From the cell containing the given text, extract its center point as [x, y] coordinate. 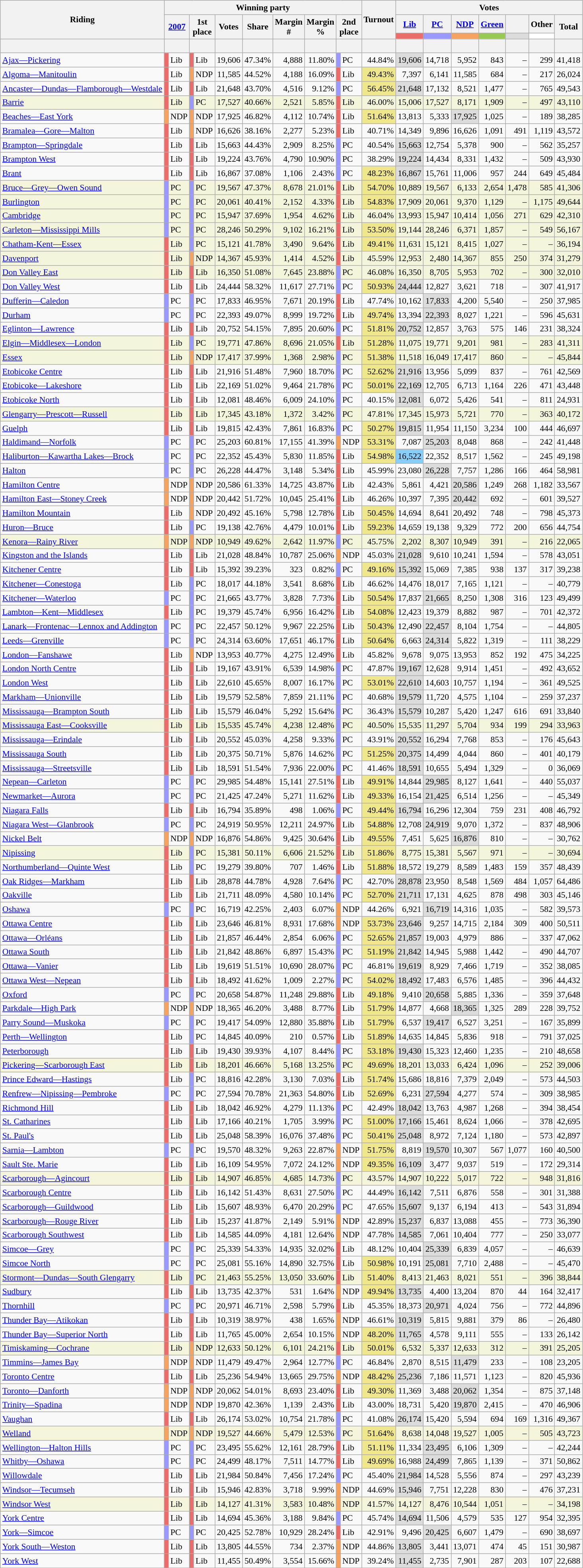
44.09% [258, 1235]
45.75% [379, 542]
2,909 [289, 145]
46,792 [569, 811]
5,815 [437, 1320]
5,479 [289, 1433]
12,161 [289, 1448]
45,373 [569, 513]
1,249 [492, 485]
6,576 [464, 980]
21.11% [321, 697]
7,385 [464, 570]
Beaches—East York [82, 117]
5,494 [464, 768]
23,205 [569, 1363]
Share [258, 27]
7,757 [464, 471]
43.00% [379, 1405]
10,929 [289, 1533]
42.76% [258, 527]
357 [542, 867]
176 [542, 740]
8,999 [289, 315]
23,080 [410, 471]
8,104 [464, 627]
44.55% [258, 1547]
957 [492, 174]
7,751 [437, 1490]
43.76% [258, 159]
45,146 [569, 895]
55,037 [569, 782]
5,271 [289, 796]
24.21% [321, 1348]
44,432 [569, 980]
1.65% [321, 1320]
830 [492, 1490]
20.29% [321, 1207]
55.62% [258, 1448]
46.82% [258, 117]
9,329 [464, 527]
52.78% [258, 1533]
283 [542, 343]
307 [542, 287]
100 [517, 428]
51.88% [379, 867]
1,091 [492, 131]
7,186 [437, 1377]
701 [542, 612]
9,263 [289, 1150]
35,899 [569, 1023]
7,165 [464, 584]
39,573 [569, 910]
7,466 [464, 966]
297 [542, 1476]
690 [542, 1533]
6,141 [437, 74]
7,895 [289, 329]
12,827 [437, 287]
27.71% [321, 287]
7,859 [289, 697]
1,221 [492, 315]
41.87% [258, 1221]
Total [569, 27]
11,006 [464, 174]
22.87% [321, 1150]
870 [492, 1292]
172 [542, 1164]
378 [542, 1122]
33,963 [569, 726]
Ottawa South [82, 952]
24.10% [321, 400]
50.54% [379, 598]
Other [542, 24]
15,461 [437, 1122]
43.87% [321, 485]
46,906 [569, 1405]
8,705 [437, 273]
47.87% [379, 669]
48,439 [569, 867]
32,010 [569, 273]
50.49% [258, 1561]
38,229 [569, 641]
4,575 [464, 697]
13,956 [437, 372]
4,258 [289, 740]
17,483 [437, 980]
37,648 [569, 995]
14,434 [437, 159]
8,631 [289, 1193]
25.41% [321, 499]
52.58% [258, 697]
2,521 [289, 103]
49.44% [379, 811]
476 [542, 1490]
Oak Ridges—Markham [82, 881]
7,861 [289, 428]
691 [542, 711]
38.97% [258, 1320]
578 [542, 556]
2,152 [289, 202]
12.64% [321, 1235]
244 [517, 174]
855 [492, 258]
Ajax—Pickering [82, 60]
1,194 [492, 683]
16,076 [289, 1136]
40.77% [258, 655]
35.88% [321, 1023]
54.15% [258, 329]
44.84% [379, 60]
43,110 [569, 103]
1,336 [492, 995]
509 [542, 159]
37,025 [569, 1037]
54.48% [258, 782]
41.08% [379, 1419]
6,424 [464, 1065]
287 [492, 1561]
1,754 [492, 627]
16,988 [410, 1462]
1,268 [492, 1108]
Haldimand—Norfolk [82, 442]
37.69% [258, 216]
Leeds—Grenville [82, 641]
12.49% [321, 655]
11,571 [464, 1377]
868 [492, 442]
24.97% [321, 825]
10.15% [321, 1334]
42.37% [258, 1292]
7,395 [437, 499]
1,857 [492, 230]
17,651 [289, 641]
45,844 [569, 358]
5.85% [321, 103]
0.82% [321, 570]
2ndplace [349, 27]
8,775 [410, 853]
5,337 [437, 1348]
18,373 [410, 1306]
1,594 [492, 556]
16.42% [321, 612]
47.74% [379, 301]
10,241 [464, 556]
5,567 [464, 853]
981 [492, 343]
582 [542, 910]
1,286 [492, 471]
9,111 [464, 1334]
48.84% [258, 556]
10.14% [321, 895]
10,162 [410, 301]
25.06% [321, 556]
11,334 [410, 1448]
45.43% [258, 457]
987 [492, 612]
46.71% [258, 1306]
4,188 [289, 74]
1,051 [492, 1504]
438 [289, 1320]
13,665 [289, 1377]
491 [517, 131]
4,516 [289, 89]
Parry Sound—Muskoka [82, 1023]
9,896 [437, 131]
192 [517, 655]
5.79% [321, 1306]
49.91% [379, 782]
45,643 [569, 740]
11,518 [410, 358]
216 [542, 542]
5,876 [289, 754]
810 [492, 839]
10,397 [410, 499]
38,985 [569, 1094]
718 [492, 287]
39.24% [379, 1561]
1,562 [492, 457]
8,624 [464, 1122]
3.42% [321, 414]
13,763 [437, 1108]
1,035 [492, 910]
12,460 [464, 1051]
1.46% [321, 867]
886 [492, 938]
11.80% [321, 60]
Guelph [82, 428]
9,137 [437, 1207]
1,129 [492, 202]
8,696 [289, 343]
1,164 [492, 386]
Timmins—James Bay [82, 1363]
18,731 [410, 1405]
16,522 [410, 457]
Don Valley West [82, 287]
7,087 [410, 442]
44.18% [258, 584]
52.62% [379, 372]
6,106 [464, 1448]
1,479 [492, 1533]
38,697 [569, 1533]
734 [289, 1547]
5,378 [464, 145]
11,248 [289, 995]
Thunder Bay—Atikokan [82, 1320]
1,414 [289, 258]
Haliburton—Kawartha Lakes—Brock [82, 457]
1,104 [492, 697]
9,425 [289, 839]
Ottawa—Orléans [82, 938]
51.54% [258, 768]
4.52% [321, 258]
4,685 [289, 1179]
46,697 [569, 428]
41,311 [569, 343]
53.18% [379, 1051]
9,914 [464, 669]
36,194 [569, 244]
53.01% [379, 683]
51.00% [379, 1122]
40.15% [379, 400]
3,621 [464, 287]
8,521 [464, 89]
Windsor West [82, 1504]
6,956 [289, 612]
14,725 [289, 485]
Simcoe North [82, 1264]
30,762 [569, 839]
6.07% [321, 910]
759 [492, 811]
Elgin—Middlesex—London [82, 343]
54.94% [258, 1377]
48.93% [258, 1207]
42,244 [569, 1448]
363 [542, 414]
1,329 [492, 768]
1,077 [517, 1150]
5,292 [289, 711]
12,953 [410, 258]
9,678 [410, 655]
7.03% [321, 1080]
13,088 [464, 1221]
44.49% [379, 1193]
Welland [82, 1433]
17.68% [321, 924]
107 [542, 1561]
374 [542, 258]
684 [492, 74]
3,718 [289, 1490]
3,234 [492, 428]
748 [492, 513]
7,379 [464, 1080]
4,888 [289, 60]
14,877 [410, 1009]
7,645 [289, 273]
42.91% [379, 1533]
6,072 [437, 400]
5,168 [289, 1065]
10,414 [464, 216]
54.95% [258, 1164]
4,181 [289, 1235]
3,148 [289, 471]
48,658 [569, 1051]
379 [492, 1320]
4.33% [321, 202]
4,928 [289, 881]
9,102 [289, 230]
7.73% [321, 598]
Willowdale [82, 1476]
55.16% [258, 1264]
Timiskaming—Cochrane [82, 1348]
Thornhill [82, 1306]
45 [517, 1547]
9,610 [437, 556]
303 [542, 895]
53.50% [379, 230]
656 [542, 527]
Hamilton Mountain [82, 513]
51.28% [379, 343]
51.51% [258, 966]
17,132 [437, 89]
39,752 [569, 1009]
41.46% [379, 768]
11,150 [464, 428]
45,631 [569, 315]
6,876 [464, 1193]
9,496 [410, 1533]
42,569 [569, 372]
4,112 [289, 117]
22.00% [321, 768]
39.93% [258, 1051]
54.33% [258, 1249]
11,617 [289, 287]
York—Simcoe [82, 1533]
41.57% [379, 1504]
36,390 [569, 1221]
18.70% [321, 372]
7,456 [289, 1476]
48.12% [379, 1249]
10,287 [437, 711]
15,761 [437, 174]
42,897 [569, 1136]
3,477 [437, 1164]
4,024 [464, 1306]
9.84% [321, 1518]
39,006 [569, 1065]
15,323 [437, 1051]
9,070 [464, 825]
471 [542, 386]
5,556 [464, 1476]
Markham—Unionville [82, 697]
49.30% [379, 1391]
49.35% [379, 1164]
2,049 [492, 1080]
45.82% [379, 655]
7,936 [289, 768]
Eglinton—Lawrence [82, 329]
474 [492, 1547]
11,075 [410, 343]
41,306 [569, 188]
19,003 [437, 938]
54.80% [321, 1094]
167 [542, 1023]
40,172 [569, 414]
8,127 [464, 782]
43.77% [258, 598]
17,131 [437, 895]
Toronto Centre [82, 1377]
Renfrew—Nipissing—Pembroke [82, 1094]
2.37% [321, 1547]
15,686 [410, 1080]
5,540 [492, 301]
Lanark—Frontenac—Lennox and Addington [82, 627]
585 [542, 188]
541 [492, 400]
8,589 [464, 867]
42.70% [379, 881]
Etobicoke Centre [82, 372]
1,478 [517, 188]
10,690 [289, 966]
1,309 [492, 1448]
505 [542, 1433]
10,045 [289, 499]
14,890 [289, 1264]
1,057 [542, 881]
2,854 [289, 938]
2,202 [410, 542]
3,583 [289, 1504]
58.39% [258, 1136]
36.43% [379, 711]
43.70% [258, 89]
46.84% [379, 1363]
Bruce—Grey—Owen Sound [82, 188]
312 [492, 1348]
918 [492, 1037]
1,442 [492, 952]
233 [492, 1363]
47.24% [258, 796]
1,119 [542, 131]
Green [492, 24]
13,813 [410, 117]
Durham [82, 315]
268 [517, 485]
Scarborough Centre [82, 1193]
43,723 [569, 1433]
164 [542, 1292]
694 [492, 1419]
48.17% [258, 1462]
28.79% [321, 1448]
5,952 [464, 60]
5,830 [289, 457]
13.25% [321, 1065]
51.86% [379, 853]
6,194 [464, 1207]
9,257 [437, 924]
63.60% [258, 641]
3,130 [289, 1080]
3,251 [492, 1023]
4,238 [289, 726]
5,822 [464, 641]
323 [289, 570]
49.16% [379, 570]
2,415 [492, 1405]
3,541 [289, 584]
2.27% [321, 980]
15,420 [437, 1419]
15,141 [289, 782]
54.01% [258, 1391]
Glengarry—Prescott—Russell [82, 414]
1,182 [542, 485]
Riding [82, 20]
46.20% [258, 1009]
58.32% [258, 287]
1,641 [492, 782]
46.00% [379, 103]
54.70% [379, 188]
7,451 [410, 839]
50.95% [258, 825]
1,027 [492, 244]
137 [517, 570]
50.29% [258, 230]
1,009 [289, 980]
Etobicoke North [82, 400]
12.53% [321, 1433]
8,678 [289, 188]
54.98% [379, 457]
10.74% [321, 117]
Northumberland—Quinte West [82, 867]
18,572 [410, 867]
45.59% [379, 258]
8,476 [437, 1504]
160 [542, 1150]
37.99% [258, 358]
352 [542, 966]
361 [542, 683]
38,324 [569, 329]
8,517 [464, 457]
52.65% [379, 938]
8,027 [464, 315]
53.02% [258, 1419]
48.09% [258, 895]
39,238 [569, 570]
159 [517, 867]
629 [542, 216]
10,544 [464, 1504]
41.31% [258, 1504]
Lambton—Kent—Middlesex [82, 612]
574 [492, 1094]
413 [492, 1207]
37,148 [569, 1391]
51.02% [258, 386]
Scarborough—Agincourt [82, 1179]
3,490 [289, 244]
40,779 [569, 584]
39.80% [258, 867]
10.48% [321, 1504]
146 [517, 329]
543 [542, 1207]
Margin# [289, 27]
497 [542, 103]
14,349 [410, 131]
10,757 [464, 683]
Niagara Falls [82, 811]
4.62% [321, 216]
21.05% [321, 343]
Oakville [82, 895]
11,297 [437, 726]
48.32% [258, 1150]
1,319 [492, 641]
8,021 [464, 1278]
56.45% [379, 89]
1,354 [492, 1391]
51.38% [379, 358]
29.88% [321, 995]
42.36% [258, 1405]
5,099 [464, 372]
56,167 [569, 230]
26,024 [569, 74]
55.25% [258, 1278]
52.69% [379, 1094]
35.89% [258, 811]
601 [542, 499]
49,525 [569, 683]
Stormont—Dundas—South Glengarry [82, 1278]
42.83% [258, 1490]
42.25% [258, 910]
15.64% [321, 711]
44,754 [569, 527]
791 [542, 1037]
Vaughan [82, 1419]
45.99% [379, 471]
51.40% [379, 1278]
23,950 [437, 881]
5,885 [464, 995]
45,470 [569, 1264]
562 [542, 145]
Perth—Wellington [82, 1037]
271 [517, 216]
6,527 [464, 1023]
843 [492, 60]
9.99% [321, 1490]
Sudbury [82, 1292]
2,870 [410, 1363]
1,066 [492, 1122]
42,695 [569, 1122]
3,763 [464, 329]
9,410 [410, 995]
19,144 [410, 230]
London West [82, 683]
1.06% [321, 811]
46,639 [569, 1249]
878 [492, 895]
16.17% [321, 683]
49.07% [258, 315]
45.65% [258, 683]
6,231 [410, 1094]
54.08% [379, 612]
1,719 [492, 966]
1,005 [492, 1433]
11,506 [437, 1518]
37,231 [569, 1490]
38,085 [569, 966]
1stplace [202, 27]
12,754 [437, 145]
43.18% [258, 414]
36,069 [569, 768]
934 [492, 726]
London North Centre [82, 669]
4,107 [289, 1051]
798 [542, 513]
4,987 [464, 1108]
1,247 [492, 711]
4,277 [464, 1094]
11,631 [410, 244]
616 [517, 711]
16,296 [437, 811]
14,945 [437, 952]
4,479 [289, 527]
39,527 [569, 499]
44,707 [569, 952]
649 [542, 174]
49.18% [379, 995]
50.93% [379, 287]
49.62% [258, 542]
49.47% [258, 1363]
811 [542, 400]
4,421 [437, 485]
51.72% [258, 499]
44.78% [258, 881]
5,426 [464, 400]
Thunder Bay—Superior North [82, 1334]
259 [542, 697]
49.41% [379, 244]
301 [542, 1193]
Brant [82, 174]
14.77% [321, 1462]
10.01% [321, 527]
47.81% [379, 414]
558 [492, 1193]
5,625 [437, 839]
948 [542, 1179]
49,367 [569, 1419]
Don Valley East [82, 273]
1,175 [542, 202]
32.75% [321, 1264]
38.29% [379, 159]
50.11% [258, 853]
316 [517, 598]
35,257 [569, 145]
400 [542, 924]
2.98% [321, 358]
York West [82, 1561]
0 [542, 768]
8,515 [437, 1363]
596 [542, 315]
702 [492, 273]
5,953 [464, 273]
47.65% [379, 1207]
54.88% [379, 825]
8,882 [464, 612]
108 [542, 1363]
Richmond Hill [82, 1108]
14.73% [321, 1179]
Ottawa West—Nepean [82, 980]
51.25% [379, 754]
408 [542, 811]
Windsor—Tecumseh [82, 1490]
294 [542, 726]
1,180 [492, 1136]
Mississauga South [82, 754]
37,985 [569, 301]
8,331 [464, 159]
6,921 [410, 910]
33.60% [321, 1278]
46.66% [258, 1065]
49.55% [379, 839]
54.87% [258, 995]
Scarborough—Guildwood [82, 1207]
40.21% [258, 1122]
299 [542, 60]
50.43% [379, 627]
169 [517, 1419]
111 [542, 641]
15,069 [437, 570]
6,897 [289, 952]
Kingston and the Islands [82, 556]
189 [542, 117]
7,960 [289, 372]
41,418 [569, 60]
14,048 [437, 1433]
14,603 [437, 683]
Parkdale—High Park [82, 1009]
48,906 [569, 825]
Halton [82, 471]
12,708 [410, 825]
492 [542, 669]
31,388 [569, 1193]
228 [542, 1009]
8,972 [437, 1136]
470 [542, 1405]
2,488 [492, 1264]
Hamilton Centre [82, 485]
464 [542, 471]
8.68% [321, 584]
12,211 [289, 825]
14.62% [321, 754]
Davenport [82, 258]
37.08% [258, 174]
51.48% [258, 372]
6,713 [464, 386]
31,894 [569, 1207]
8,413 [410, 1278]
6,607 [464, 1533]
12,490 [410, 627]
45.16% [258, 513]
9,370 [464, 202]
51.19% [379, 952]
40.50% [379, 726]
33,077 [569, 1235]
531 [289, 1292]
1,325 [492, 1009]
33,567 [569, 485]
37,237 [569, 697]
133 [542, 1334]
8,929 [437, 966]
2,184 [492, 924]
21,363 [289, 1094]
1,368 [289, 358]
11.85% [321, 457]
16.83% [321, 428]
Scarborough Southwest [82, 1235]
773 [542, 1221]
874 [492, 1476]
31,279 [569, 258]
8.77% [321, 1009]
49.33% [379, 796]
6.06% [321, 938]
1,432 [492, 159]
40,500 [569, 1150]
Nipissing [82, 853]
28.24% [321, 1533]
Carleton—Mississippi Mills [82, 230]
Oshawa [82, 910]
Winning party [263, 8]
15.43% [321, 952]
Turnout [379, 20]
707 [289, 867]
1,909 [492, 103]
43,051 [569, 556]
43,239 [569, 1476]
3,441 [437, 1547]
6,371 [464, 230]
44 [517, 1292]
23.88% [321, 273]
8,638 [410, 1433]
166 [517, 471]
1,569 [492, 881]
45,349 [569, 796]
8.44% [321, 1051]
289 [517, 1009]
17,155 [289, 442]
4,057 [492, 1249]
6,539 [289, 669]
54.09% [258, 1023]
York South—Weston [82, 1547]
10,787 [289, 556]
1.64% [321, 1292]
7,397 [410, 74]
49.74% [379, 315]
11,954 [437, 428]
47.86% [258, 343]
86 [517, 1320]
47,062 [569, 938]
11.97% [321, 542]
Dufferin—Caledon [82, 301]
7,710 [464, 1264]
Essex [82, 358]
15.66% [321, 1561]
4,979 [464, 938]
853 [492, 740]
32.02% [321, 1249]
13,394 [410, 315]
1,123 [492, 1377]
46.92% [258, 1108]
41.62% [258, 980]
4,200 [464, 301]
1,477 [492, 89]
2,480 [437, 258]
777 [492, 1235]
53.31% [379, 442]
5.34% [321, 471]
49,499 [569, 598]
51.74% [379, 1080]
Scarborough—Rouge River [82, 1221]
Huron—Bruce [82, 527]
127 [517, 1518]
7,768 [464, 740]
Algoma—Manitoulin [82, 74]
490 [542, 952]
3,554 [289, 1561]
Trinity—Spadina [82, 1405]
Mississauga—Brampton South [82, 711]
46.44% [258, 938]
7,901 [464, 1561]
852 [492, 655]
12,880 [289, 1023]
Bramalea—Gore—Malton [82, 131]
16.21% [321, 230]
14,718 [437, 60]
49.43% [379, 74]
13,033 [437, 1065]
4,790 [289, 159]
7,061 [437, 1235]
45,484 [569, 174]
756 [492, 1306]
51.75% [379, 1150]
Brampton—Springdale [82, 145]
4,400 [437, 1292]
24.12% [321, 1164]
Chatham-Kent—Essex [82, 244]
51.11% [379, 1448]
123 [542, 598]
38,844 [569, 1278]
14,715 [464, 924]
41,448 [569, 442]
50,862 [569, 1462]
45.93% [258, 258]
6,470 [289, 1207]
5,798 [289, 513]
53.73% [379, 924]
Prince Edward—Hastings [82, 1080]
41,917 [569, 287]
3,828 [289, 598]
2,149 [289, 1221]
5.23% [321, 131]
15,006 [410, 103]
1,235 [492, 1051]
12,423 [410, 612]
1,121 [492, 584]
549 [542, 230]
4,579 [464, 1518]
12,228 [464, 1490]
761 [542, 372]
Ancaster—Dundas—Flamborough—Westdale [82, 89]
1,096 [492, 1065]
Nepean—Carleton [82, 782]
59.23% [379, 527]
10,655 [437, 768]
Sarnia—Lambton [82, 1150]
6,537 [410, 1023]
199 [517, 726]
19.72% [321, 315]
17,909 [410, 202]
1,485 [492, 980]
12.78% [321, 513]
8,819 [410, 1150]
475 [542, 655]
38.16% [258, 131]
2,964 [289, 1363]
Pickering—Scarborough East [82, 1065]
31,816 [569, 1179]
6,839 [464, 1249]
6,663 [410, 641]
Cambridge [82, 216]
10,191 [410, 1264]
551 [492, 1278]
12,628 [437, 669]
48.20% [379, 1334]
40.41% [258, 202]
49,543 [569, 89]
42.89% [379, 1221]
41.39% [321, 442]
44.26% [379, 910]
7,072 [289, 1164]
45.40% [379, 1476]
13,050 [289, 1278]
46.95% [258, 301]
26,480 [569, 1320]
6,606 [289, 853]
45.00% [258, 1334]
10,307 [464, 1150]
49,198 [569, 457]
875 [542, 1391]
50.84% [258, 1476]
1,025 [492, 117]
9.64% [321, 244]
27.51% [321, 782]
Hamilton East—Stoney Creek [82, 499]
16,154 [410, 796]
317 [542, 570]
Kitchener—Conestoga [82, 584]
44,896 [569, 1306]
48.23% [379, 174]
455 [492, 1221]
54.02% [379, 980]
5,017 [464, 1179]
50,511 [569, 924]
2,735 [437, 1561]
6,837 [437, 1221]
48.46% [258, 400]
6,532 [410, 1348]
York Centre [82, 1518]
1,451 [492, 669]
242 [542, 442]
50.45% [379, 513]
Kenora—Rainy River [82, 542]
203 [517, 1561]
34,225 [569, 655]
8,007 [289, 683]
32,395 [569, 1518]
Sault Ste. Marie [82, 1164]
765 [542, 89]
4,279 [289, 1108]
38,454 [569, 1108]
535 [492, 1518]
692 [492, 499]
14,935 [289, 1249]
50.98% [379, 1264]
217 [542, 74]
46.61% [379, 1320]
12,304 [464, 811]
48.86% [258, 952]
40,179 [569, 754]
555 [492, 1334]
29,314 [569, 1164]
5,988 [464, 952]
30,694 [569, 853]
46.62% [379, 584]
14,659 [410, 527]
9,967 [289, 627]
11.62% [321, 796]
6,133 [464, 188]
4,580 [289, 895]
44,805 [569, 627]
Kitchener Centre [82, 570]
5.91% [321, 1221]
13,204 [464, 1292]
12.77% [321, 1363]
60.81% [258, 442]
4,625 [464, 895]
10,754 [289, 1419]
44.69% [379, 1490]
14,528 [437, 1476]
0.57% [321, 1037]
9,037 [464, 1164]
Niagara West—Glanbrook [82, 825]
Peterborough [82, 1051]
575 [492, 329]
10,889 [410, 188]
Nickel Belt [82, 839]
52.70% [379, 895]
10.90% [321, 159]
40.71% [379, 131]
2,598 [289, 1306]
46.26% [379, 499]
7,124 [464, 1136]
14,476 [410, 584]
2,277 [289, 131]
7.64% [321, 881]
51.89% [379, 1037]
7,671 [289, 301]
Etobicoke—Lakeshore [82, 386]
45.36% [258, 1518]
40.66% [258, 103]
49.94% [379, 1292]
8,548 [464, 881]
42.28% [258, 1080]
8,250 [464, 598]
770 [492, 414]
938 [492, 570]
50.64% [379, 641]
17,837 [410, 598]
5,836 [464, 1037]
23.40% [321, 1391]
64,486 [569, 881]
32,417 [569, 1292]
22,065 [569, 542]
40.54% [379, 145]
1,106 [289, 174]
226 [517, 386]
5,721 [464, 414]
252 [542, 1065]
Wellington—Halton Hills [82, 1448]
519 [492, 1164]
4,668 [437, 1009]
29.75% [321, 1377]
44.66% [258, 1433]
820 [542, 1377]
371 [542, 1462]
9.33% [321, 740]
54.86% [258, 839]
London—Fanshawe [82, 655]
1,256 [492, 796]
6,101 [289, 1348]
1,954 [289, 216]
St. Paul's [82, 1136]
1,705 [289, 1122]
42.49% [379, 1108]
51.43% [258, 1193]
39.23% [258, 570]
7,865 [464, 1462]
St. Catharines [82, 1122]
11,720 [437, 697]
16,294 [437, 740]
44.47% [258, 471]
722 [492, 1179]
8,641 [437, 513]
12.48% [321, 726]
14.98% [321, 669]
9,464 [289, 386]
359 [542, 995]
245 [542, 457]
43,930 [569, 159]
41.78% [258, 244]
Whitby—Oshawa [82, 1462]
51.81% [379, 329]
Mississauga East—Cooksville [82, 726]
Ottawa—Vanier [82, 966]
11.13% [321, 1108]
16.09% [321, 74]
Mississauga—Erindale [82, 740]
14,844 [410, 782]
16,049 [437, 358]
12,705 [437, 386]
337 [542, 938]
46.08% [379, 273]
5,333 [437, 117]
9,881 [464, 1320]
3,188 [289, 1518]
50.41% [379, 1136]
Ottawa Centre [82, 924]
27.50% [321, 1193]
54.83% [379, 202]
8,931 [289, 924]
200 [517, 527]
43,448 [569, 386]
44.43% [258, 145]
Oxford [82, 995]
8,171 [464, 103]
954 [542, 1518]
17.24% [321, 1476]
8,307 [437, 542]
12,857 [437, 329]
40.09% [258, 1037]
Burlington [82, 202]
394 [542, 1108]
5,861 [410, 485]
Margin% [321, 27]
4,578 [437, 1334]
401 [542, 754]
43,652 [569, 669]
Brampton West [82, 159]
567 [492, 1150]
8,048 [464, 442]
25,205 [569, 1348]
444 [542, 428]
6,514 [464, 796]
42,310 [569, 216]
1,056 [492, 216]
8,693 [289, 1391]
58,981 [569, 471]
4,044 [464, 754]
20.60% [321, 329]
22.25% [321, 627]
21.52% [321, 853]
22,688 [569, 1561]
15,973 [437, 414]
13,071 [464, 1547]
49,644 [569, 202]
44.52% [258, 74]
47.37% [258, 188]
20.19% [321, 301]
Kitchener—Waterloo [82, 598]
44.86% [379, 1547]
971 [492, 853]
Newmarket—Aurora [82, 796]
440 [542, 782]
40.68% [379, 697]
45,936 [569, 1377]
Barrie [82, 103]
5,704 [464, 726]
14,635 [410, 1037]
300 [542, 273]
900 [492, 145]
13,993 [410, 216]
47.34% [258, 60]
Simcoe—Grey [82, 1249]
47.78% [379, 1235]
2007 [177, 27]
30.64% [321, 839]
24,931 [569, 400]
45.35% [379, 1306]
50.27% [379, 428]
28.07% [321, 966]
42,372 [569, 612]
484 [517, 881]
9,075 [437, 655]
Mississauga—Streetsville [82, 768]
61.33% [258, 485]
21.01% [321, 188]
34,198 [569, 1504]
70.78% [258, 1094]
46.85% [258, 1179]
1,316 [542, 1419]
26,142 [569, 1334]
10,222 [437, 1179]
11,369 [410, 1391]
43,572 [569, 131]
48.42% [379, 1377]
50.71% [258, 754]
9,201 [464, 343]
8,415 [464, 244]
4,275 [289, 655]
2,403 [289, 910]
8.25% [321, 145]
44,503 [569, 1080]
37.48% [321, 1136]
3.99% [321, 1122]
1,483 [492, 867]
5,594 [464, 1419]
30,987 [569, 1547]
43.57% [379, 1179]
1,308 [492, 598]
9.12% [321, 89]
33,840 [569, 711]
151 [542, 1547]
38,285 [569, 117]
2,642 [289, 542]
Toronto—Danforth [82, 1391]
46.17% [321, 641]
14,316 [464, 910]
14,499 [437, 754]
51.08% [258, 273]
6,009 [289, 400]
